Locate the cell with the specified text and output its [x, y] center coordinate. 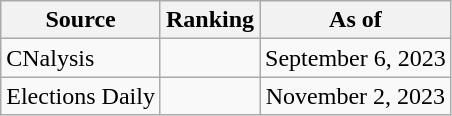
November 2, 2023 [356, 96]
As of [356, 20]
CNalysis [81, 58]
Source [81, 20]
Ranking [210, 20]
September 6, 2023 [356, 58]
Elections Daily [81, 96]
